Identify which cell holds the provided text, then report its (X, Y) central coordinate. 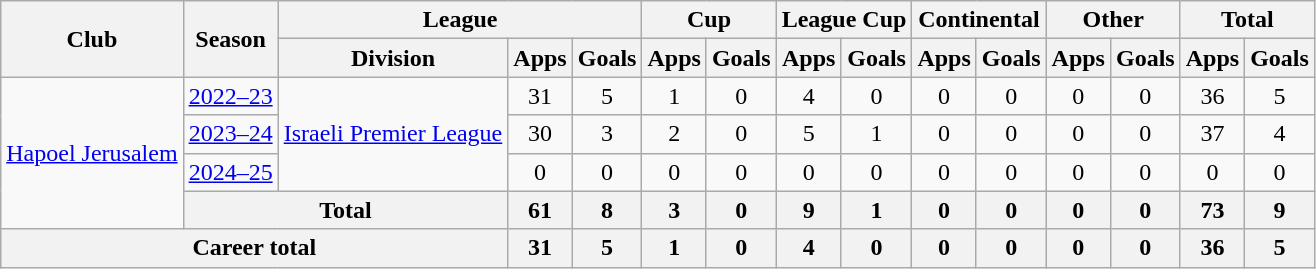
Season (230, 39)
2022–23 (230, 96)
League (460, 20)
73 (1212, 210)
30 (540, 134)
Continental (979, 20)
37 (1212, 134)
Club (92, 39)
Cup (709, 20)
61 (540, 210)
2024–25 (230, 172)
Israeli Premier League (393, 134)
8 (607, 210)
2023–24 (230, 134)
League Cup (844, 20)
2 (674, 134)
Career total (254, 248)
Other (1113, 20)
Hapoel Jerusalem (92, 153)
Division (393, 58)
